Extract the (X, Y) coordinate from the center of the cell holding the provided text.  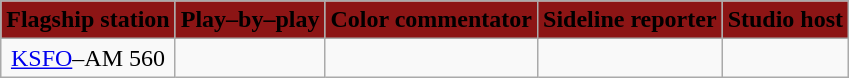
KSFO–AM 560 (88, 58)
Studio host (785, 20)
Color commentator (432, 20)
Play–by–play (250, 20)
Sideline reporter (630, 20)
Flagship station (88, 20)
